Pinpoint the cell where the given text exists, returning its (X, Y) midpoint coordinate. 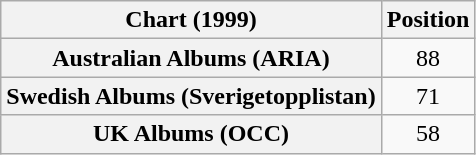
71 (428, 96)
88 (428, 58)
Swedish Albums (Sverigetopplistan) (191, 96)
UK Albums (OCC) (191, 134)
58 (428, 134)
Chart (1999) (191, 20)
Position (428, 20)
Australian Albums (ARIA) (191, 58)
